Find where the given text appears and provide that cell's center as [x, y] coordinate. 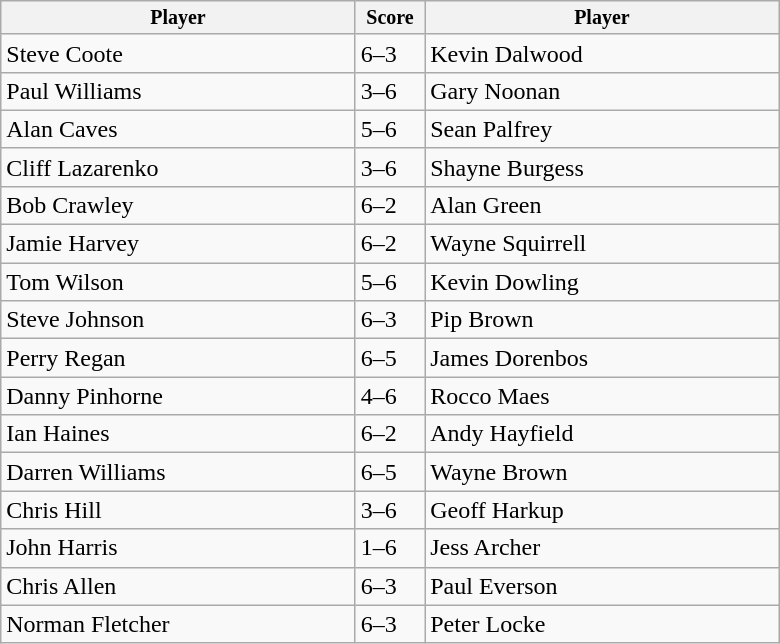
Ian Haines [178, 434]
Score [390, 18]
Steve Coote [178, 53]
Pip Brown [602, 320]
Cliff Lazarenko [178, 167]
Wayne Brown [602, 472]
Steve Johnson [178, 320]
Danny Pinhorne [178, 396]
Norman Fletcher [178, 624]
Bob Crawley [178, 205]
Rocco Maes [602, 396]
Alan Green [602, 205]
Wayne Squirrell [602, 244]
Gary Noonan [602, 91]
John Harris [178, 548]
Jamie Harvey [178, 244]
Kevin Dowling [602, 282]
Peter Locke [602, 624]
Shayne Burgess [602, 167]
Sean Palfrey [602, 129]
James Dorenbos [602, 358]
Tom Wilson [178, 282]
Paul Everson [602, 586]
1–6 [390, 548]
Darren Williams [178, 472]
Andy Hayfield [602, 434]
4–6 [390, 396]
Alan Caves [178, 129]
Kevin Dalwood [602, 53]
Chris Hill [178, 510]
Paul Williams [178, 91]
Geoff Harkup [602, 510]
Perry Regan [178, 358]
Chris Allen [178, 586]
Jess Archer [602, 548]
